Output the (x, y) coordinate of the center of the cell containing the given text.  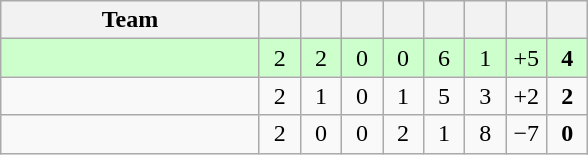
6 (444, 58)
3 (486, 96)
−7 (526, 134)
5 (444, 96)
+5 (526, 58)
8 (486, 134)
Team (130, 20)
4 (568, 58)
+2 (526, 96)
